Search for the cell housing the specified text and yield its [X, Y] center coordinate. 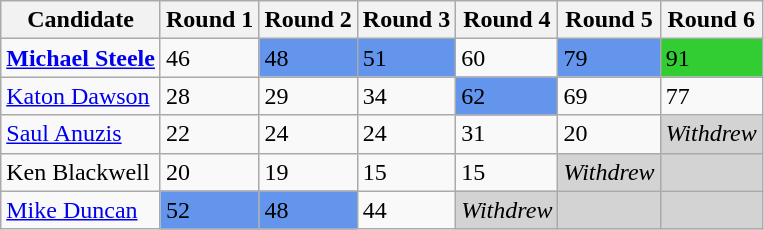
Mike Duncan [81, 210]
Candidate [81, 20]
Saul Anuzis [81, 134]
Michael Steele [81, 58]
Round 1 [209, 20]
Ken Blackwell [81, 172]
Round 6 [711, 20]
46 [209, 58]
44 [406, 210]
34 [406, 96]
69 [609, 96]
Round 4 [507, 20]
29 [308, 96]
60 [507, 58]
22 [209, 134]
62 [507, 96]
31 [507, 134]
Round 5 [609, 20]
51 [406, 58]
Round 2 [308, 20]
52 [209, 210]
77 [711, 96]
Katon Dawson [81, 96]
19 [308, 172]
28 [209, 96]
Round 3 [406, 20]
79 [609, 58]
91 [711, 58]
